Locate the cell with the specified text and output its (x, y) center coordinate. 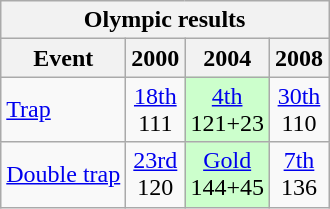
Event (64, 58)
2008 (298, 58)
2000 (156, 58)
Olympic results (165, 20)
Gold144+45 (228, 174)
7th136 (298, 174)
23rd120 (156, 174)
4th121+23 (228, 110)
18th111 (156, 110)
Double trap (64, 174)
Trap (64, 110)
30th110 (298, 110)
2004 (228, 58)
